Extract the (x, y) coordinate from the center of the cell holding the provided text.  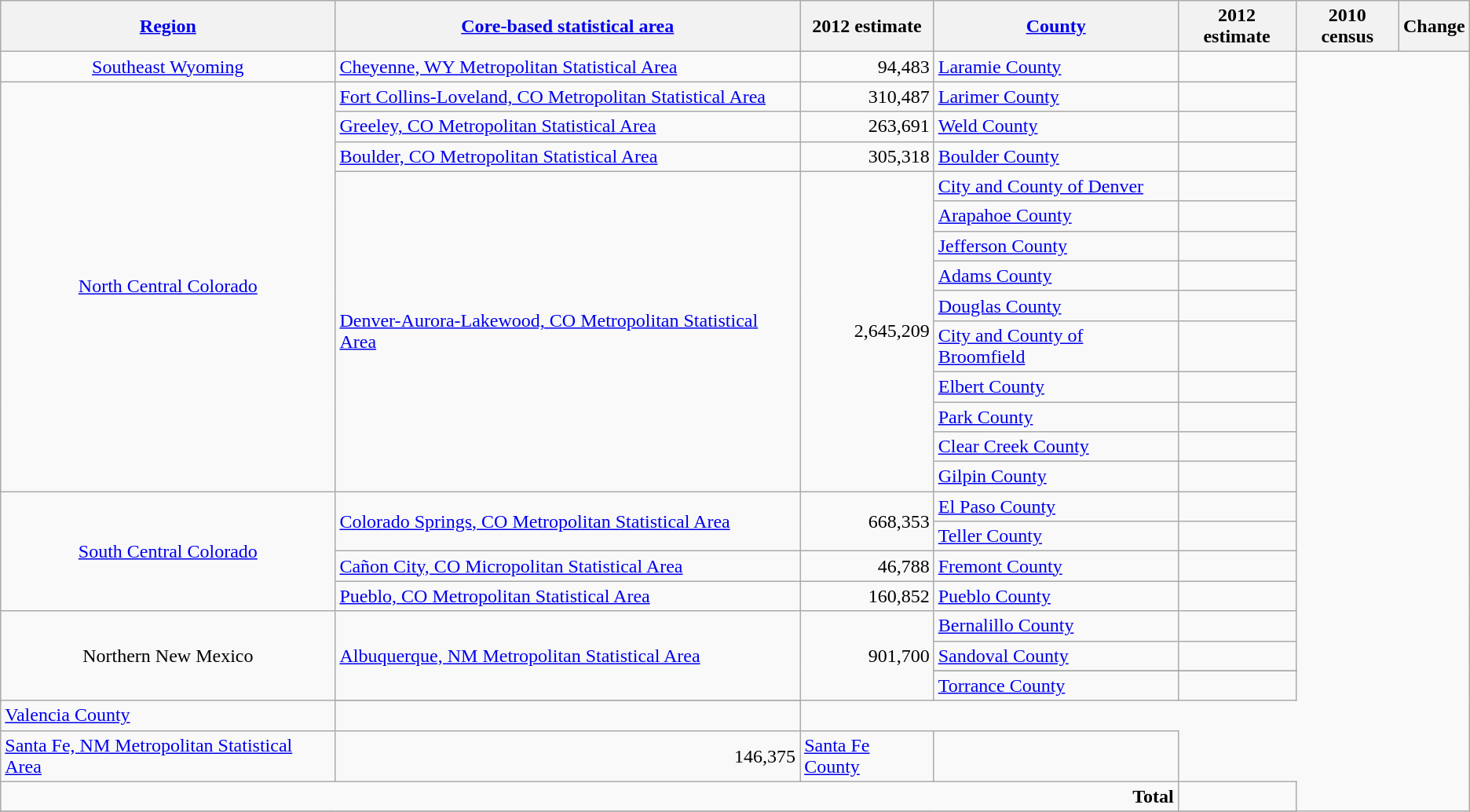
2010 census (1347, 27)
668,353 (867, 521)
2,645,209 (867, 331)
263,691 (867, 126)
Region (168, 27)
Clear Creek County (1055, 447)
Southeast Wyoming (168, 67)
Cheyenne, WY Metropolitan Statistical Area (568, 67)
305,318 (867, 156)
Northern New Mexico (168, 656)
Laramie County (1055, 67)
901,700 (867, 656)
Torrance County (1055, 686)
Elbert County (1055, 386)
Total (589, 796)
El Paso County (1055, 507)
Teller County (1055, 536)
Fremont County (1055, 566)
Denver-Aurora-Lakewood, CO Metropolitan Statistical Area (568, 331)
Pueblo County (1055, 596)
Boulder, CO Metropolitan Statistical Area (568, 156)
160,852 (867, 596)
Arapahoe County (1055, 216)
Fort Collins-Loveland, CO Metropolitan Statistical Area (568, 97)
Larimer County (1055, 97)
Albuquerque, NM Metropolitan Statistical Area (568, 656)
Bernalillo County (1055, 626)
146,375 (568, 755)
Change (1434, 27)
Core-based statistical area (568, 27)
Gilpin County (1055, 477)
Cañon City, CO Micropolitan Statistical Area (568, 566)
Adams County (1055, 276)
94,483 (867, 67)
City and County of Broomfield (1055, 346)
Weld County (1055, 126)
Pueblo, CO Metropolitan Statistical Area (568, 596)
South Central Colorado (168, 551)
Greeley, CO Metropolitan Statistical Area (568, 126)
North Central Colorado (168, 287)
Douglas County (1055, 305)
Valencia County (168, 715)
310,487 (867, 97)
Colorado Springs, CO Metropolitan Statistical Area (568, 521)
Santa Fe County (867, 755)
County (1055, 27)
Boulder County (1055, 156)
Santa Fe, NM Metropolitan Statistical Area (168, 755)
Park County (1055, 417)
46,788 (867, 566)
Sandoval County (1055, 656)
Jefferson County (1055, 246)
City and County of Denver (1055, 186)
